Locate the cell with the specified text and output its [x, y] center coordinate. 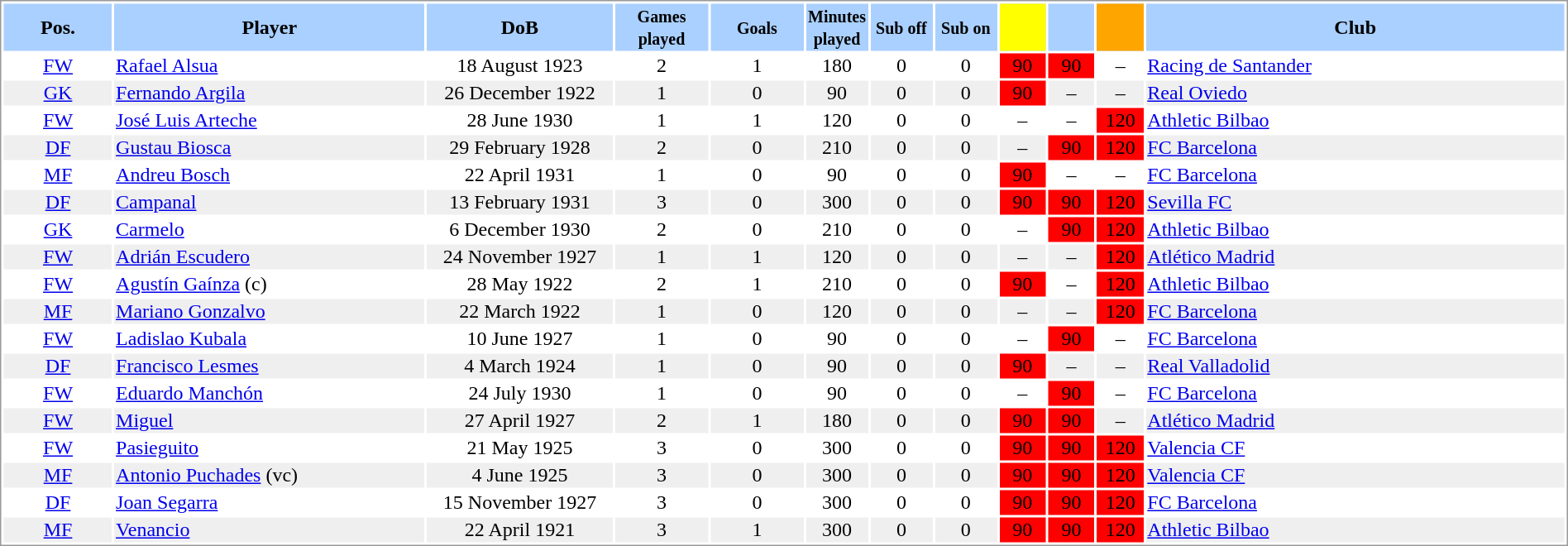
Goals [757, 26]
Racing de Santander [1355, 65]
24 July 1930 [519, 393]
Adrián Escudero [270, 257]
21 May 1925 [519, 448]
28 June 1930 [519, 120]
Real Valladolid [1355, 366]
Carmelo [270, 229]
18 August 1923 [519, 65]
Sevilla FC [1355, 203]
22 April 1921 [519, 530]
27 April 1927 [519, 421]
4 June 1925 [519, 476]
Sub on [966, 26]
Sub off [901, 26]
6 December 1930 [519, 229]
Player [270, 26]
29 February 1928 [519, 148]
Mariano Gonzalvo [270, 312]
Ladislao Kubala [270, 338]
Club [1355, 26]
Venancio [270, 530]
10 June 1927 [519, 338]
13 February 1931 [519, 203]
Fernando Argila [270, 93]
4 March 1924 [519, 366]
Rafael Alsua [270, 65]
Francisco Lesmes [270, 366]
22 March 1922 [519, 312]
Campanal [270, 203]
Joan Segarra [270, 502]
DoB [519, 26]
Antonio Puchades (vc) [270, 476]
28 May 1922 [519, 284]
Minutesplayed [837, 26]
Miguel [270, 421]
15 November 1927 [519, 502]
Pasieguito [270, 448]
Real Oviedo [1355, 93]
22 April 1931 [519, 175]
Gustau Biosca [270, 148]
24 November 1927 [519, 257]
Agustín Gaínza (c) [270, 284]
Pos. [58, 26]
José Luis Arteche [270, 120]
Andreu Bosch [270, 175]
Eduardo Manchón [270, 393]
Gamesplayed [662, 26]
26 December 1922 [519, 93]
